Pinpoint the cell where the given text exists, returning its (x, y) midpoint coordinate. 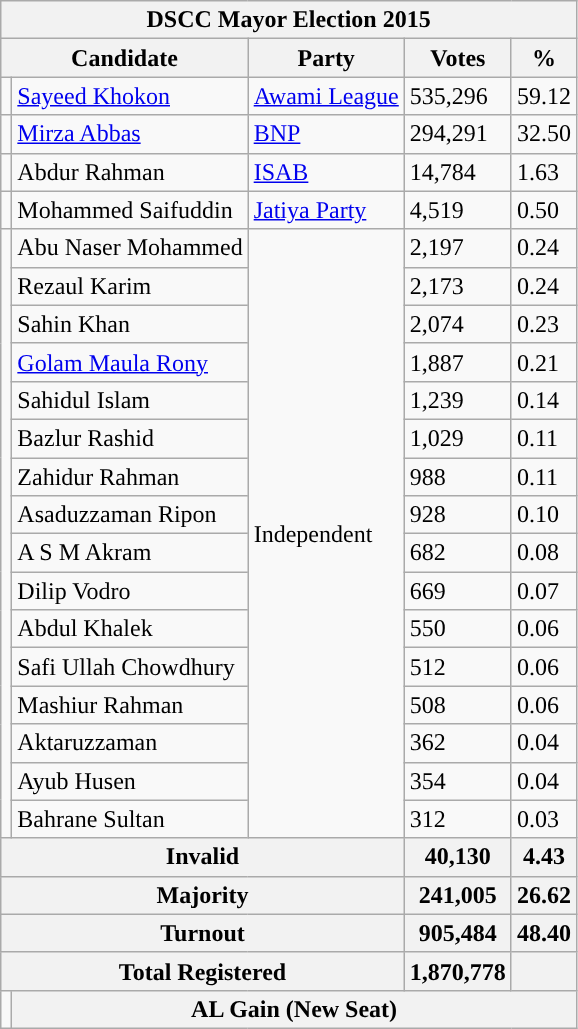
59.12 (544, 96)
4.43 (544, 857)
Turnout (203, 933)
Sayeed Khokon (130, 96)
294,291 (458, 134)
1,239 (458, 400)
Abdur Rahman (130, 172)
0.14 (544, 400)
928 (458, 515)
0.07 (544, 591)
0.08 (544, 553)
362 (458, 743)
Invalid (203, 857)
A S M Akram (130, 553)
% (544, 58)
Bazlur Rashid (130, 438)
Zahidur Rahman (130, 477)
2,197 (458, 248)
BNP (326, 134)
1.63 (544, 172)
Aktaruzzaman (130, 743)
535,296 (458, 96)
14,784 (458, 172)
Abdul Khalek (130, 629)
0.23 (544, 324)
988 (458, 477)
0.10 (544, 515)
32.50 (544, 134)
Party (326, 58)
354 (458, 781)
508 (458, 705)
682 (458, 553)
Awami League (326, 96)
AL Gain (New Seat) (294, 1009)
Bahrane Sultan (130, 819)
0.03 (544, 819)
Mirza Abbas (130, 134)
4,519 (458, 210)
1,887 (458, 362)
26.62 (544, 895)
Ayub Husen (130, 781)
Total Registered (203, 971)
Abu Naser Mohammed (130, 248)
Sahin Khan (130, 324)
550 (458, 629)
669 (458, 591)
DSCC Mayor Election 2015 (289, 20)
312 (458, 819)
0.21 (544, 362)
Golam Maula Rony (130, 362)
48.40 (544, 933)
40,130 (458, 857)
1,870,778 (458, 971)
1,029 (458, 438)
0.50 (544, 210)
Mohammed Saifuddin (130, 210)
Safi Ullah Chowdhury (130, 667)
ISAB (326, 172)
Sahidul Islam (130, 400)
Independent (326, 534)
Dilip Vodro (130, 591)
Rezaul Karim (130, 286)
Candidate (124, 58)
Mashiur Rahman (130, 705)
Votes (458, 58)
512 (458, 667)
Jatiya Party (326, 210)
Asaduzzaman Ripon (130, 515)
241,005 (458, 895)
2,074 (458, 324)
905,484 (458, 933)
2,173 (458, 286)
Majority (203, 895)
